Provide the (x, y) coordinate of the cell's center where the given text is located.  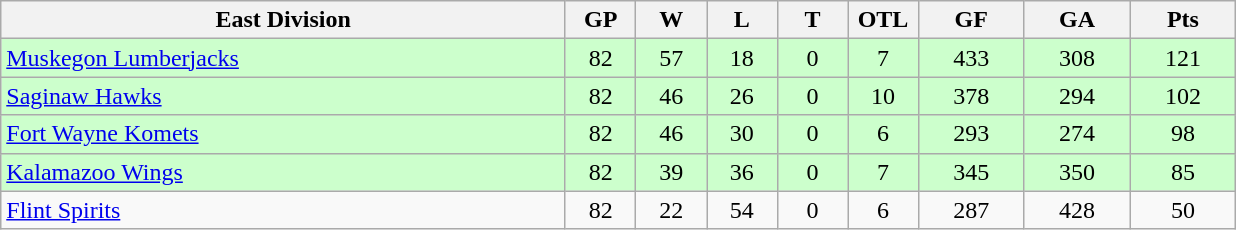
293 (971, 134)
26 (742, 96)
East Division (284, 20)
433 (971, 58)
50 (1183, 210)
Kalamazoo Wings (284, 172)
85 (1183, 172)
Fort Wayne Komets (284, 134)
98 (1183, 134)
30 (742, 134)
308 (1077, 58)
294 (1077, 96)
GF (971, 20)
Pts (1183, 20)
Flint Spirits (284, 210)
36 (742, 172)
22 (672, 210)
Muskegon Lumberjacks (284, 58)
GP (600, 20)
345 (971, 172)
L (742, 20)
W (672, 20)
287 (971, 210)
350 (1077, 172)
GA (1077, 20)
39 (672, 172)
378 (971, 96)
Saginaw Hawks (284, 96)
102 (1183, 96)
OTL (884, 20)
274 (1077, 134)
T (812, 20)
428 (1077, 210)
121 (1183, 58)
54 (742, 210)
10 (884, 96)
57 (672, 58)
18 (742, 58)
